Provide the [X, Y] coordinate of the cell's center where the given text is located.  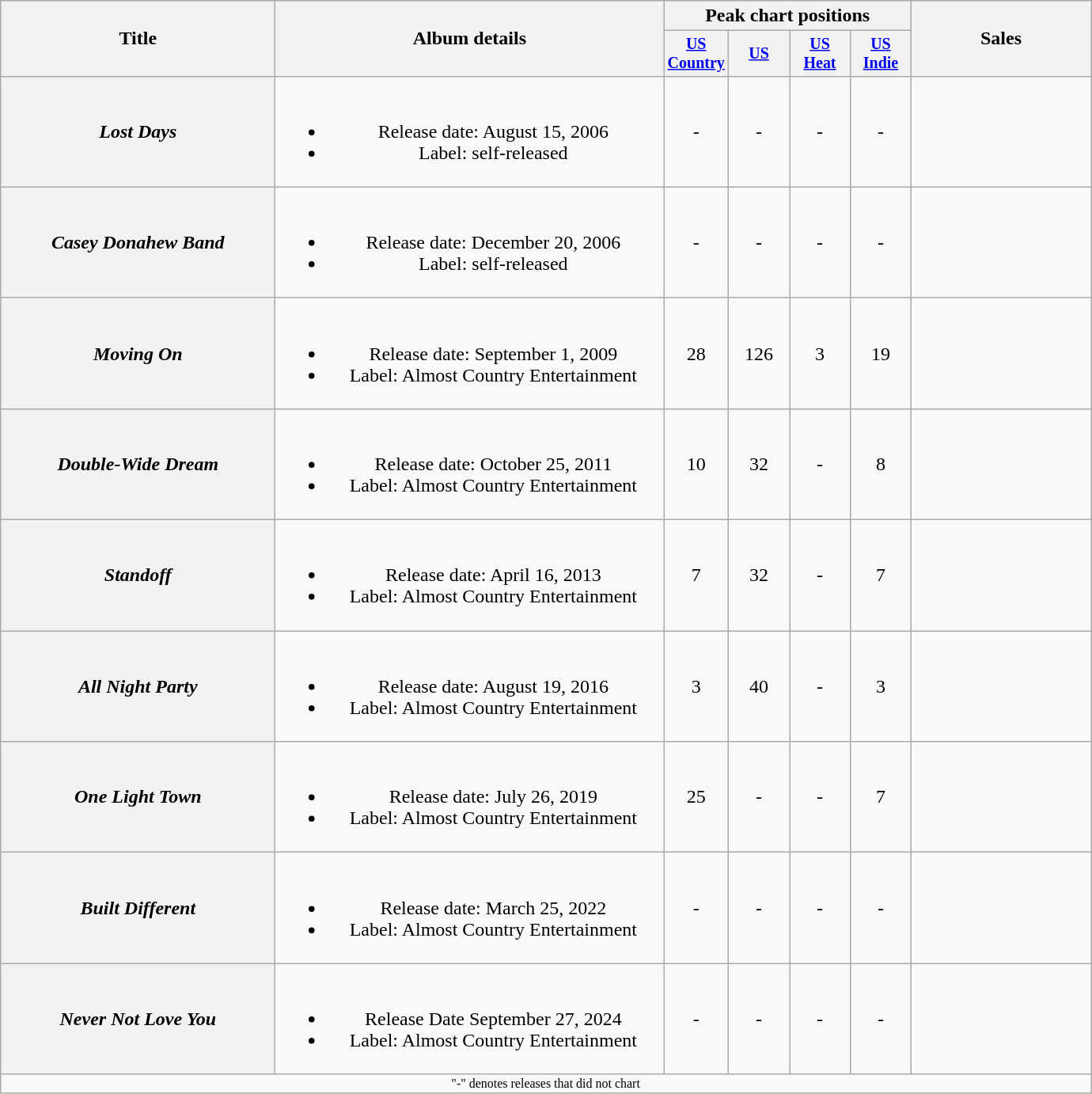
Release date: August 15, 2006Label: self-released [470, 131]
Built Different [138, 908]
Lost Days [138, 131]
Double-Wide Dream [138, 464]
Album details [470, 39]
US Indie [880, 54]
Release date: March 25, 2022Label: Almost Country Entertainment [470, 908]
40 [760, 686]
126 [760, 353]
Peak chart positions [788, 16]
19 [880, 353]
US Heat [820, 54]
Release date: October 25, 2011Label: Almost Country Entertainment [470, 464]
"-" denotes releases that did not chart [546, 1084]
Release date: July 26, 2019Label: Almost Country Entertainment [470, 797]
25 [696, 797]
Standoff [138, 575]
Release date: April 16, 2013Label: Almost Country Entertainment [470, 575]
10 [696, 464]
US Country [696, 54]
One Light Town [138, 797]
Casey Donahew Band [138, 242]
US [760, 54]
Never Not Love You [138, 1019]
Release date: December 20, 2006Label: self-released [470, 242]
Sales [1000, 39]
Release Date September 27, 2024Label: Almost Country Entertainment [470, 1019]
8 [880, 464]
28 [696, 353]
Release date: September 1, 2009Label: Almost Country Entertainment [470, 353]
Moving On [138, 353]
Release date: August 19, 2016Label: Almost Country Entertainment [470, 686]
All Night Party [138, 686]
Title [138, 39]
